Scan for the cell matching the given text and deliver its (x, y) coordinate at center. 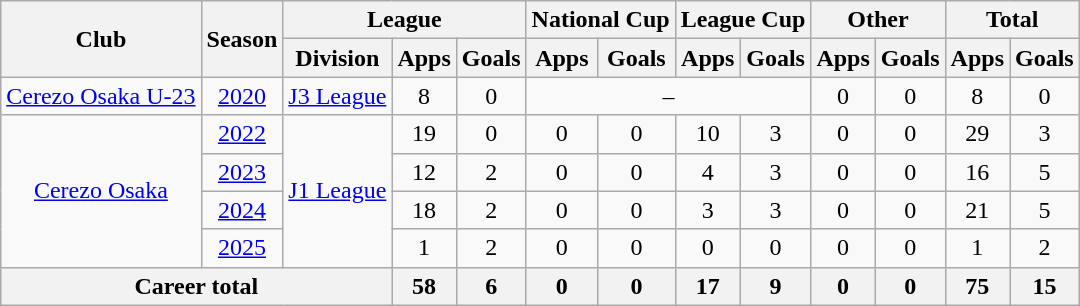
Division (338, 58)
21 (977, 210)
Season (242, 39)
16 (977, 172)
17 (708, 286)
58 (424, 286)
National Cup (600, 20)
6 (491, 286)
19 (424, 134)
29 (977, 134)
2022 (242, 134)
Cerezo Osaka (101, 191)
Club (101, 39)
Cerezo Osaka U-23 (101, 96)
J1 League (338, 191)
2023 (242, 172)
9 (776, 286)
12 (424, 172)
75 (977, 286)
League (404, 20)
2025 (242, 248)
10 (708, 134)
2020 (242, 96)
2024 (242, 210)
J3 League (338, 96)
Career total (196, 286)
Other (878, 20)
15 (1045, 286)
18 (424, 210)
League Cup (743, 20)
Total (1012, 20)
4 (708, 172)
– (668, 96)
